Locate the cell with the specified text and output its [X, Y] center coordinate. 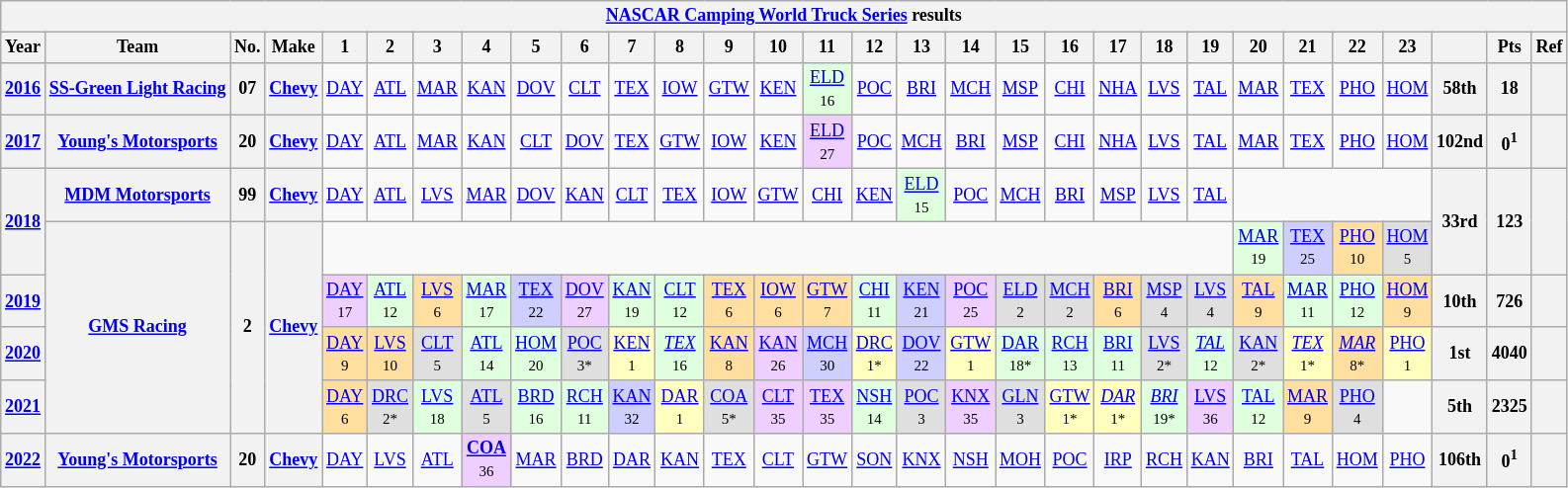
NSH14 [874, 407]
13 [921, 47]
IOW6 [778, 301]
ELD16 [828, 89]
ATL5 [486, 407]
ELD27 [828, 142]
Ref [1549, 47]
DAR1* [1118, 407]
Year [24, 47]
COA36 [486, 460]
HOM9 [1408, 301]
TEX25 [1308, 248]
3 [437, 47]
15 [1020, 47]
No. [247, 47]
5th [1460, 407]
102nd [1460, 142]
KAN26 [778, 354]
123 [1509, 221]
POC25 [971, 301]
ELD2 [1020, 301]
KAN32 [632, 407]
DOV27 [584, 301]
MCH30 [828, 354]
2019 [24, 301]
LVS6 [437, 301]
BRD16 [536, 407]
2020 [24, 354]
Make [294, 47]
14 [971, 47]
KNX [921, 460]
19 [1210, 47]
MAR9 [1308, 407]
LVS18 [437, 407]
CLT12 [680, 301]
KEN1 [632, 354]
PHO12 [1356, 301]
MDM Motorsports [136, 195]
7 [632, 47]
MCH2 [1070, 301]
MAR11 [1308, 301]
SON [874, 460]
MOH [1020, 460]
RCH [1165, 460]
21 [1308, 47]
HOM20 [536, 354]
DRC1* [874, 354]
TEX22 [536, 301]
RCH11 [584, 407]
MAR19 [1259, 248]
CLT35 [778, 407]
TEX6 [729, 301]
COA5* [729, 407]
16 [1070, 47]
DAY6 [345, 407]
33rd [1460, 221]
ELD15 [921, 195]
TEX1* [1308, 354]
10th [1460, 301]
NSH [971, 460]
KNX35 [971, 407]
BRI6 [1118, 301]
SS-Green Light Racing [136, 89]
TEX16 [680, 354]
2017 [24, 142]
2018 [24, 221]
GTW1 [971, 354]
KAN8 [729, 354]
2325 [1509, 407]
106th [1460, 460]
BRI19* [1165, 407]
KAN19 [632, 301]
PHO10 [1356, 248]
58th [1460, 89]
07 [247, 89]
GLN3 [1020, 407]
KEN21 [921, 301]
2021 [24, 407]
LVS36 [1210, 407]
2016 [24, 89]
2022 [24, 460]
10 [778, 47]
CHI11 [874, 301]
DAR1 [680, 407]
DAY17 [345, 301]
726 [1509, 301]
MSP4 [1165, 301]
8 [680, 47]
KAN2* [1259, 354]
GMS Racing [136, 328]
23 [1408, 47]
DAR [632, 460]
BRD [584, 460]
MAR8* [1356, 354]
6 [584, 47]
ATL14 [486, 354]
RCH13 [1070, 354]
DRC2* [391, 407]
PHO1 [1408, 354]
LVS2* [1165, 354]
CLT5 [437, 354]
BRI11 [1118, 354]
Team [136, 47]
LVS4 [1210, 301]
MAR17 [486, 301]
9 [729, 47]
DAY9 [345, 354]
GTW7 [828, 301]
HOM5 [1408, 248]
12 [874, 47]
11 [828, 47]
ATL12 [391, 301]
IRP [1118, 460]
POC3 [921, 407]
PHO4 [1356, 407]
Pts [1509, 47]
POC3* [584, 354]
TAL9 [1259, 301]
DAR18* [1020, 354]
17 [1118, 47]
TEX35 [828, 407]
GTW1* [1070, 407]
1 [345, 47]
99 [247, 195]
LVS10 [391, 354]
5 [536, 47]
DOV22 [921, 354]
4 [486, 47]
22 [1356, 47]
4040 [1509, 354]
NASCAR Camping World Truck Series results [784, 16]
1st [1460, 354]
